From the cell containing the given text, extract its center point as (X, Y) coordinate. 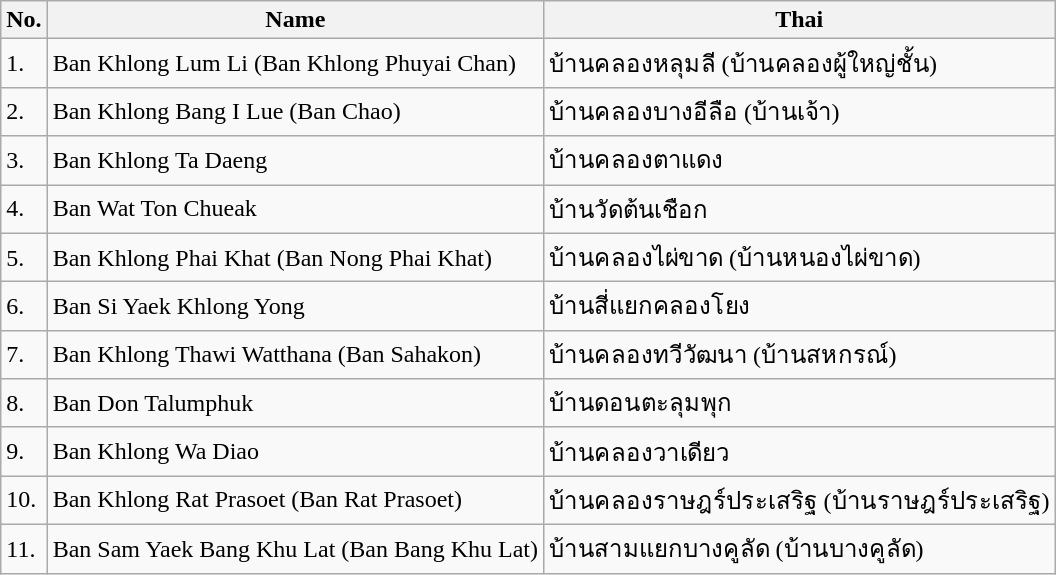
บ้านคลองบางอีลือ (บ้านเจ้า) (799, 112)
Ban Khlong Rat Prasoet (Ban Rat Prasoet) (295, 500)
Ban Khlong Ta Daeng (295, 160)
Ban Sam Yaek Bang Khu Lat (Ban Bang Khu Lat) (295, 548)
9. (24, 452)
Name (295, 20)
1. (24, 64)
บ้านคลองทวีวัฒนา (บ้านสหกรณ์) (799, 354)
Ban Wat Ton Chueak (295, 208)
2. (24, 112)
Ban Khlong Lum Li (Ban Khlong Phuyai Chan) (295, 64)
4. (24, 208)
บ้านวัดต้นเชือก (799, 208)
5. (24, 258)
Thai (799, 20)
8. (24, 404)
บ้านสี่แยกคลองโยง (799, 306)
6. (24, 306)
บ้านดอนตะลุมพุก (799, 404)
Ban Don Talumphuk (295, 404)
Ban Khlong Thawi Watthana (Ban Sahakon) (295, 354)
บ้านคลองวาเดียว (799, 452)
บ้านคลองราษฎร์ประเสริฐ (บ้านราษฎร์ประเสริฐ) (799, 500)
10. (24, 500)
Ban Khlong Phai Khat (Ban Nong Phai Khat) (295, 258)
บ้านคลองไผ่ขาด (บ้านหนองไผ่ขาด) (799, 258)
7. (24, 354)
บ้านคลองหลุมลี (บ้านคลองผู้ใหญ่ชั้น) (799, 64)
3. (24, 160)
11. (24, 548)
Ban Si Yaek Khlong Yong (295, 306)
Ban Khlong Wa Diao (295, 452)
No. (24, 20)
Ban Khlong Bang I Lue (Ban Chao) (295, 112)
บ้านสามแยกบางคูลัด (บ้านบางคูลัด) (799, 548)
บ้านคลองตาแดง (799, 160)
